From the cell containing the given text, extract its center point as (X, Y) coordinate. 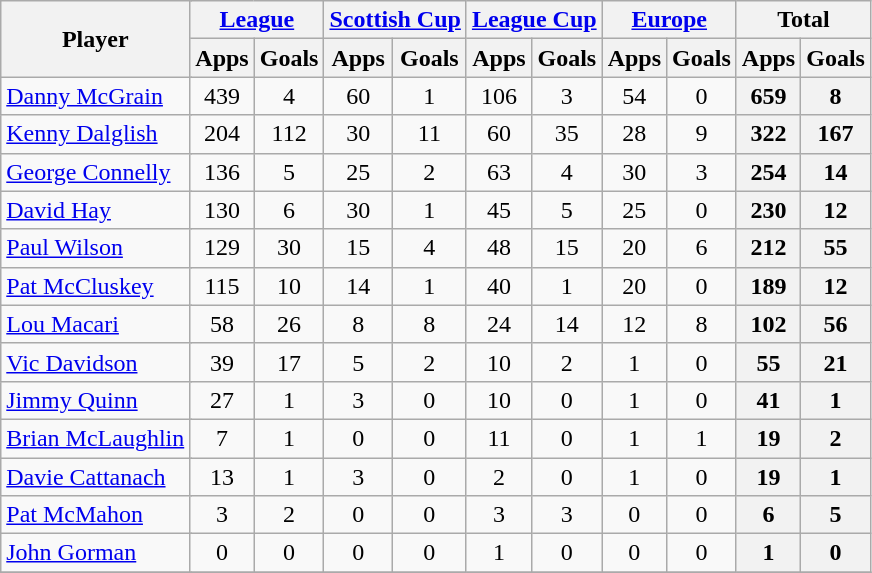
28 (634, 134)
Total (803, 20)
Jimmy Quinn (96, 400)
106 (498, 96)
Danny McGrain (96, 96)
League Cup (534, 20)
George Connelly (96, 172)
45 (498, 210)
9 (702, 134)
Pat McCluskey (96, 286)
John Gorman (96, 553)
Scottish Cup (395, 20)
David Hay (96, 210)
35 (568, 134)
17 (289, 362)
40 (498, 286)
Player (96, 39)
112 (289, 134)
56 (836, 324)
Davie Cattanach (96, 477)
Paul Wilson (96, 248)
254 (768, 172)
136 (222, 172)
27 (222, 400)
7 (222, 438)
Kenny Dalglish (96, 134)
167 (836, 134)
39 (222, 362)
322 (768, 134)
58 (222, 324)
48 (498, 248)
212 (768, 248)
24 (498, 324)
115 (222, 286)
41 (768, 400)
Vic Davidson (96, 362)
230 (768, 210)
102 (768, 324)
13 (222, 477)
54 (634, 96)
League (257, 20)
204 (222, 134)
659 (768, 96)
439 (222, 96)
Lou Macari (96, 324)
21 (836, 362)
Brian McLaughlin (96, 438)
189 (768, 286)
63 (498, 172)
130 (222, 210)
Europe (669, 20)
26 (289, 324)
129 (222, 248)
Pat McMahon (96, 515)
